For the text-containing cell, return its midpoint in (X, Y) coordinate format. 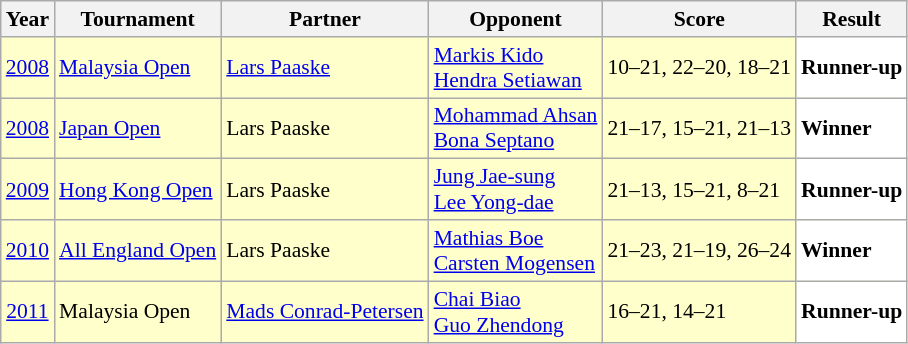
Result (852, 19)
Mads Conrad-Petersen (324, 312)
10–21, 22–20, 18–21 (699, 68)
Hong Kong Open (138, 190)
Mohammad Ahsan Bona Septano (516, 128)
Tournament (138, 19)
Markis Kido Hendra Setiawan (516, 68)
Year (28, 19)
Partner (324, 19)
2009 (28, 190)
2010 (28, 250)
16–21, 14–21 (699, 312)
Mathias Boe Carsten Mogensen (516, 250)
Jung Jae-sung Lee Yong-dae (516, 190)
21–13, 15–21, 8–21 (699, 190)
Opponent (516, 19)
21–17, 15–21, 21–13 (699, 128)
All England Open (138, 250)
Score (699, 19)
Chai Biao Guo Zhendong (516, 312)
2011 (28, 312)
21–23, 21–19, 26–24 (699, 250)
Japan Open (138, 128)
